Locate the cell with the specified text and output its (X, Y) center coordinate. 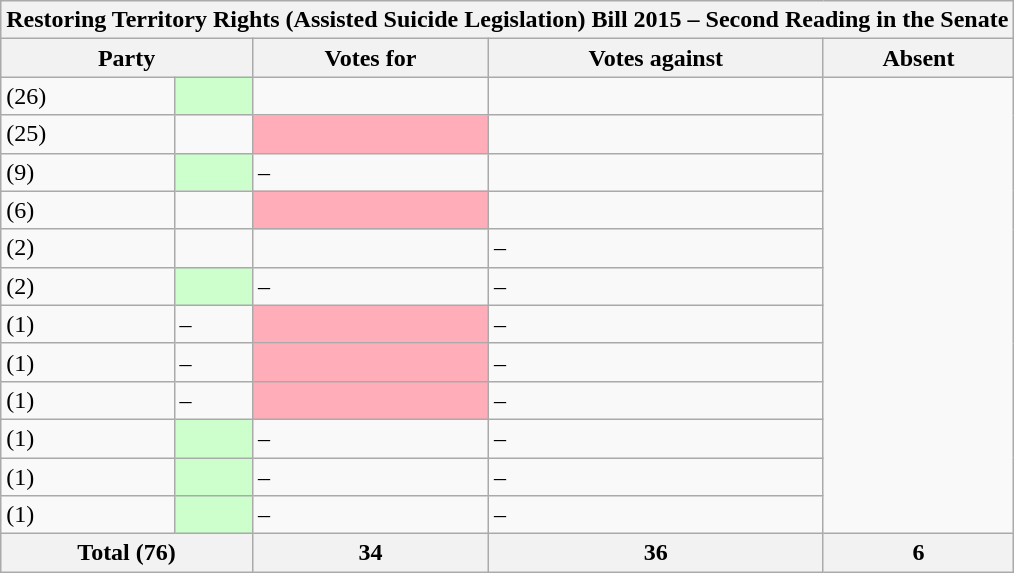
Votes against (656, 58)
(9) (88, 172)
Total (76) (127, 553)
34 (370, 553)
Votes for (370, 58)
6 (918, 553)
Absent (918, 58)
(25) (88, 134)
(6) (88, 210)
Party (127, 58)
Restoring Territory Rights (Assisted Suicide Legislation) Bill 2015 – Second Reading in the Senate (508, 20)
36 (656, 553)
(26) (88, 96)
